Search for the cell housing the specified text and yield its [x, y] center coordinate. 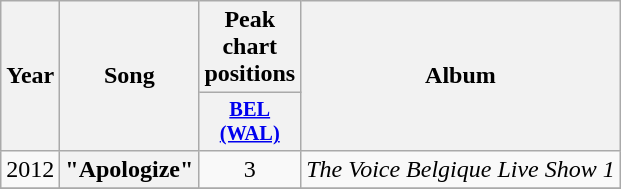
"Apologize" [130, 169]
Album [461, 76]
Year [30, 76]
Peak chart positions [250, 47]
2012 [30, 169]
BEL(WAL) [250, 122]
The Voice Belgique Live Show 1 [461, 169]
Song [130, 76]
3 [250, 169]
